Provide the (x, y) coordinate of the cell's center where the given text is located.  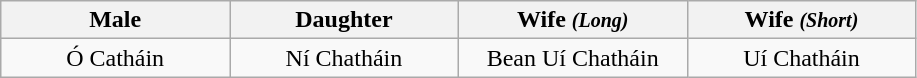
Male (116, 20)
Bean Uí Chatháin (572, 58)
Uí Chatháin (802, 58)
Daughter (344, 20)
Wife (Long) (572, 20)
Wife (Short) (802, 20)
Ní Chatháin (344, 58)
Ó Catháin (116, 58)
